Search for the cell housing the specified text and yield its (x, y) center coordinate. 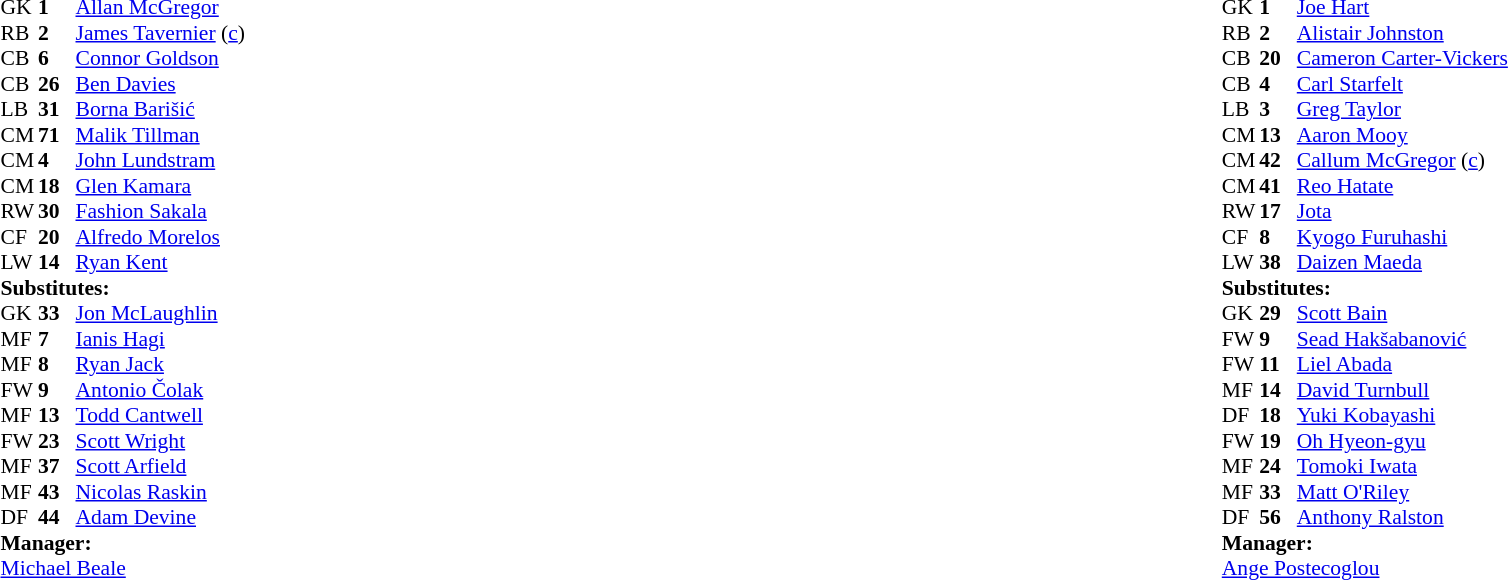
6 (57, 59)
3 (1278, 109)
David Turnbull (1402, 390)
Matt O'Riley (1402, 492)
Borna Barišić (161, 109)
Daizen Maeda (1402, 263)
Connor Goldson (161, 59)
Antonio Čolak (161, 390)
James Tavernier (c) (161, 33)
Glen Kamara (161, 186)
Ryan Jack (161, 365)
Alfredo Morelos (161, 237)
30 (57, 211)
Alistair Johnston (1402, 33)
Ryan Kent (161, 263)
Jon McLaughlin (161, 313)
Adam Devine (161, 517)
Reo Hatate (1402, 186)
Liel Abada (1402, 365)
Tomoki Iwata (1402, 467)
Scott Bain (1402, 313)
17 (1278, 211)
Cameron Carter-Vickers (1402, 59)
Fashion Sakala (161, 211)
Scott Wright (161, 441)
26 (57, 84)
Nicolas Raskin (161, 492)
Callum McGregor (c) (1402, 161)
44 (57, 517)
56 (1278, 517)
Todd Cantwell (161, 415)
19 (1278, 441)
Malik Tillman (161, 135)
Ianis Hagi (161, 339)
Sead Hakšabanović (1402, 339)
Carl Starfelt (1402, 84)
Yuki Kobayashi (1402, 415)
John Lundstram (161, 161)
Jota (1402, 211)
31 (57, 109)
38 (1278, 263)
41 (1278, 186)
7 (57, 339)
71 (57, 135)
Ben Davies (161, 84)
Aaron Mooy (1402, 135)
24 (1278, 467)
Scott Arfield (161, 467)
43 (57, 492)
Greg Taylor (1402, 109)
29 (1278, 313)
37 (57, 467)
Oh Hyeon-gyu (1402, 441)
42 (1278, 161)
11 (1278, 365)
Anthony Ralston (1402, 517)
Kyogo Furuhashi (1402, 237)
23 (57, 441)
